For the text-containing cell, return its midpoint in (X, Y) coordinate format. 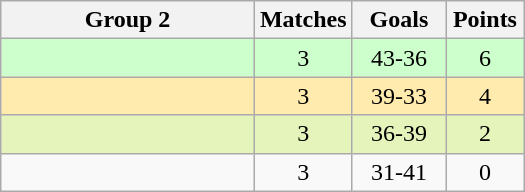
6 (486, 58)
Goals (399, 20)
36-39 (399, 134)
Points (486, 20)
39-33 (399, 96)
2 (486, 134)
31-41 (399, 172)
43-36 (399, 58)
4 (486, 96)
Matches (303, 20)
Group 2 (128, 20)
0 (486, 172)
